Find where the given text appears and provide that cell's center as [X, Y] coordinate. 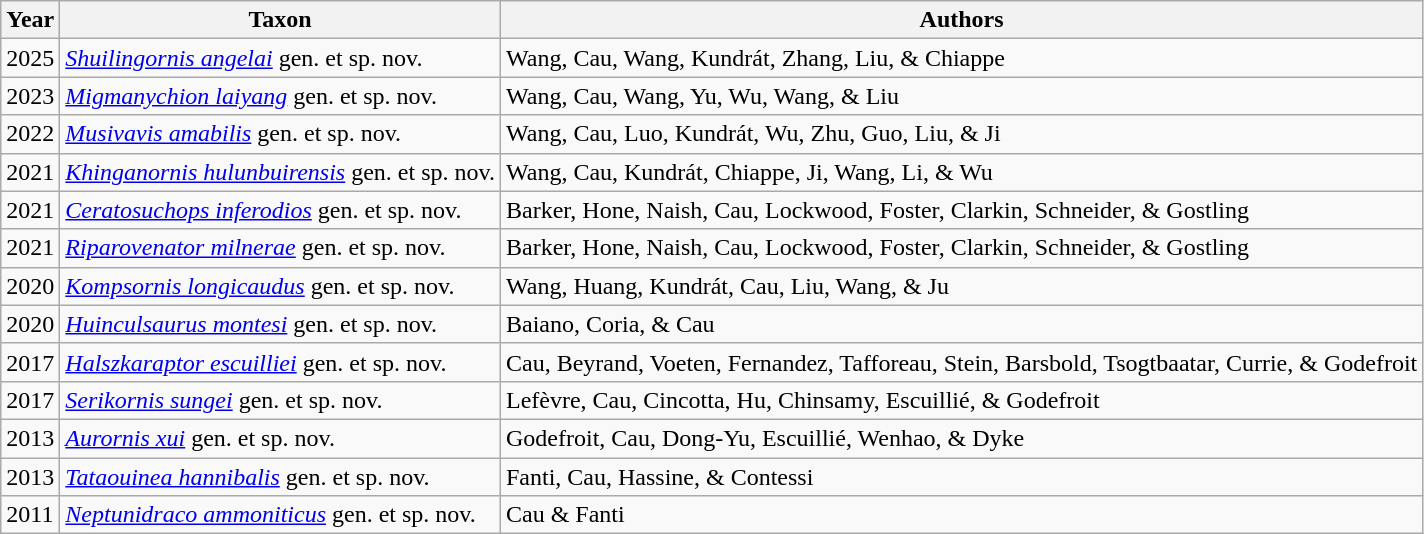
Wang, Cau, Wang, Yu, Wu, Wang, & Liu [961, 96]
Aurornis xui gen. et sp. nov. [280, 438]
Wang, Cau, Luo, Kundrát, Wu, Zhu, Guo, Liu, & Ji [961, 134]
Cau & Fanti [961, 515]
Lefèvre, Cau, Cincotta, Hu, Chinsamy, Escuillié, & Godefroit [961, 400]
Huinculsaurus montesi gen. et sp. nov. [280, 324]
Shuilingornis angelai gen. et sp. nov. [280, 58]
Fanti, Cau, Hassine, & Contessi [961, 477]
2022 [30, 134]
Kompsornis longicaudus gen. et sp. nov. [280, 286]
Godefroit, Cau, Dong-Yu, Escuillié, Wenhao, & Dyke [961, 438]
Taxon [280, 20]
Musivavis amabilis gen. et sp. nov. [280, 134]
Cau, Beyrand, Voeten, Fernandez, Tafforeau, Stein, Barsbold, Tsogtbaatar, Currie, & Godefroit [961, 362]
2023 [30, 96]
Wang, Cau, Kundrát, Chiappe, Ji, Wang, Li, & Wu [961, 172]
Migmanychion laiyang gen. et sp. nov. [280, 96]
Halszkaraptor escuilliei gen. et sp. nov. [280, 362]
Ceratosuchops inferodios gen. et sp. nov. [280, 210]
Wang, Huang, Kundrát, Cau, Liu, Wang, & Ju [961, 286]
Serikornis sungei gen. et sp. nov. [280, 400]
Wang, Cau, Wang, Kundrát, Zhang, Liu, & Chiappe [961, 58]
Authors [961, 20]
2025 [30, 58]
Khinganornis hulunbuirensis gen. et sp. nov. [280, 172]
Baiano, Coria, & Cau [961, 324]
Riparovenator milnerae gen. et sp. nov. [280, 248]
Tataouinea hannibalis gen. et sp. nov. [280, 477]
2011 [30, 515]
Year [30, 20]
Neptunidraco ammoniticus gen. et sp. nov. [280, 515]
